Capture the cell that displays the provided text and extract its (X, Y) central coordinate. 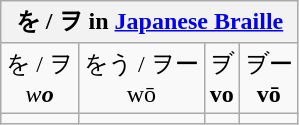
をう / ヲー wō (141, 78)
を / ヲ in Japanese Braille (150, 22)
ヺ vo (222, 78)
ヺー vō (268, 78)
を / ヲ wo (40, 78)
